Provide the (x, y) coordinate of the cell's center where the given text is located.  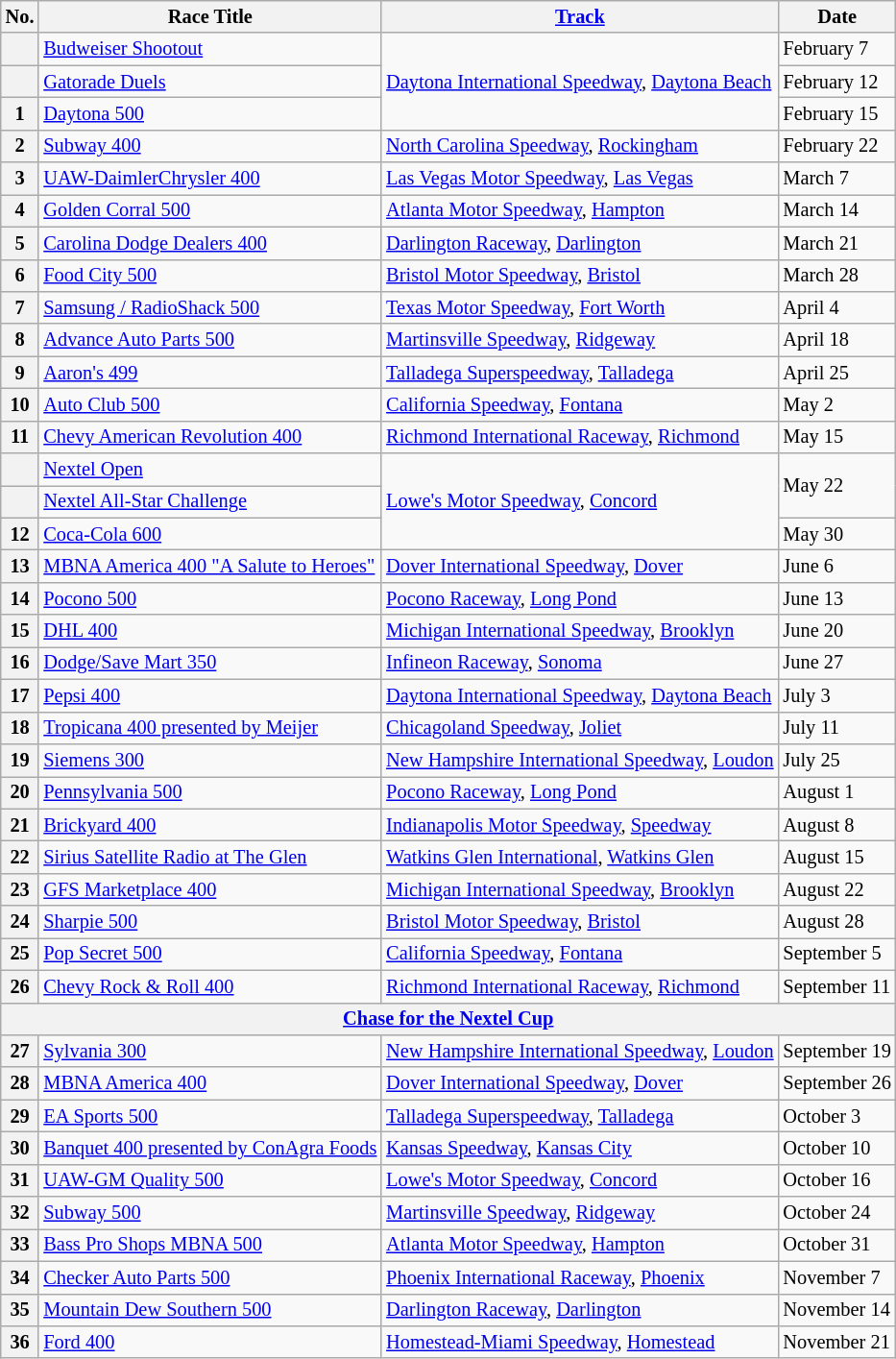
11 (20, 437)
10 (20, 404)
June 13 (836, 598)
Golden Corral 500 (209, 210)
September 19 (836, 1051)
Track (580, 16)
7 (20, 307)
Nextel Open (209, 470)
North Carolina Speedway, Rockingham (580, 146)
May 2 (836, 404)
9 (20, 373)
Pepsi 400 (209, 695)
April 4 (836, 307)
Carolina Dodge Dealers 400 (209, 243)
Budweiser Shootout (209, 49)
Texas Motor Speedway, Fort Worth (580, 307)
Pocono 500 (209, 598)
Samsung / RadioShack 500 (209, 307)
Tropicana 400 presented by Meijer (209, 728)
18 (20, 728)
Homestead-Miami Speedway, Homestead (580, 1342)
GFS Marketplace 400 (209, 889)
Checker Auto Parts 500 (209, 1277)
October 24 (836, 1213)
Brickyard 400 (209, 825)
November 7 (836, 1277)
4 (20, 210)
36 (20, 1342)
Pop Secret 500 (209, 954)
Chase for the Nextel Cup (448, 1019)
Watkins Glen International, Watkins Glen (580, 857)
August 28 (836, 922)
Bass Pro Shops MBNA 500 (209, 1245)
6 (20, 276)
March 21 (836, 243)
November 21 (836, 1342)
12 (20, 534)
Auto Club 500 (209, 404)
March 7 (836, 179)
Coca-Cola 600 (209, 534)
DHL 400 (209, 631)
21 (20, 825)
June 27 (836, 663)
33 (20, 1245)
22 (20, 857)
October 31 (836, 1245)
MBNA America 400 "A Salute to Heroes" (209, 566)
October 10 (836, 1148)
13 (20, 566)
1 (20, 113)
Kansas Speedway, Kansas City (580, 1148)
Date (836, 16)
Mountain Dew Southern 500 (209, 1310)
April 18 (836, 340)
July 11 (836, 728)
EA Sports 500 (209, 1116)
17 (20, 695)
October 16 (836, 1180)
35 (20, 1310)
Pennsylvania 500 (209, 792)
June 20 (836, 631)
No. (20, 16)
34 (20, 1277)
25 (20, 954)
Daytona 500 (209, 113)
Chicagoland Speedway, Joliet (580, 728)
Infineon Raceway, Sonoma (580, 663)
July 25 (836, 760)
14 (20, 598)
July 3 (836, 695)
April 25 (836, 373)
Subway 400 (209, 146)
Las Vegas Motor Speedway, Las Vegas (580, 179)
May 15 (836, 437)
Dodge/Save Mart 350 (209, 663)
Siemens 300 (209, 760)
3 (20, 179)
February 7 (836, 49)
Chevy Rock & Roll 400 (209, 986)
March 28 (836, 276)
Sirius Satellite Radio at The Glen (209, 857)
February 22 (836, 146)
24 (20, 922)
Nextel All-Star Challenge (209, 501)
Sharpie 500 (209, 922)
Banquet 400 presented by ConAgra Foods (209, 1148)
August 8 (836, 825)
MBNA America 400 (209, 1083)
August 1 (836, 792)
2 (20, 146)
Race Title (209, 16)
26 (20, 986)
February 12 (836, 82)
May 22 (836, 486)
Subway 500 (209, 1213)
27 (20, 1051)
32 (20, 1213)
August 22 (836, 889)
16 (20, 663)
8 (20, 340)
August 15 (836, 857)
June 6 (836, 566)
February 15 (836, 113)
28 (20, 1083)
29 (20, 1116)
March 14 (836, 210)
Indianapolis Motor Speedway, Speedway (580, 825)
20 (20, 792)
September 26 (836, 1083)
19 (20, 760)
UAW-GM Quality 500 (209, 1180)
Food City 500 (209, 276)
23 (20, 889)
5 (20, 243)
Chevy American Revolution 400 (209, 437)
September 11 (836, 986)
Sylvania 300 (209, 1051)
Advance Auto Parts 500 (209, 340)
Ford 400 (209, 1342)
October 3 (836, 1116)
September 5 (836, 954)
UAW-DaimlerChrysler 400 (209, 179)
30 (20, 1148)
Gatorade Duels (209, 82)
15 (20, 631)
November 14 (836, 1310)
May 30 (836, 534)
Aaron's 499 (209, 373)
Phoenix International Raceway, Phoenix (580, 1277)
31 (20, 1180)
